Detect which cell encompasses the target text, then output its [X, Y] center coordinate. 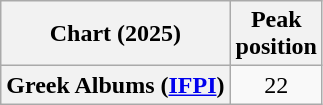
Peakposition [276, 34]
Greek Albums (IFPI) [116, 85]
22 [276, 85]
Chart (2025) [116, 34]
